Capture the cell that displays the provided text and extract its (X, Y) central coordinate. 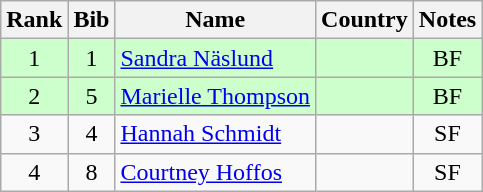
Rank (34, 20)
Marielle Thompson (216, 96)
Hannah Schmidt (216, 134)
Bib (92, 20)
8 (92, 172)
Courtney Hoffos (216, 172)
5 (92, 96)
Country (365, 20)
Notes (447, 20)
Name (216, 20)
Sandra Näslund (216, 58)
3 (34, 134)
2 (34, 96)
